Return the [x, y] coordinate for the center point of the cell that contains the specified text.  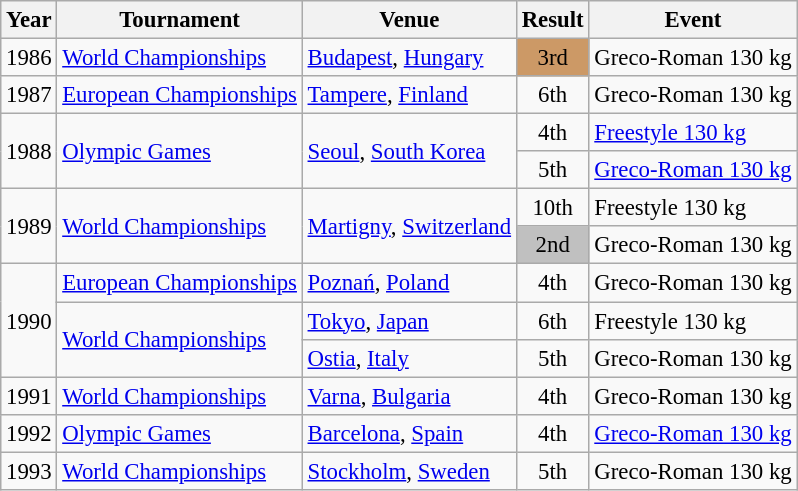
Budapest, Hungary [409, 58]
Tampere, Finland [409, 95]
1993 [29, 471]
2nd [552, 245]
1989 [29, 226]
3rd [552, 58]
Varna, Bulgaria [409, 396]
1988 [29, 152]
Tournament [180, 20]
Seoul, South Korea [409, 152]
10th [552, 208]
1987 [29, 95]
1990 [29, 320]
Venue [409, 20]
Result [552, 20]
Ostia, Italy [409, 358]
Year [29, 20]
1986 [29, 58]
Barcelona, Spain [409, 433]
Tokyo, Japan [409, 321]
Martigny, Switzerland [409, 226]
1991 [29, 396]
Poznań, Poland [409, 283]
Event [693, 20]
Stockholm, Sweden [409, 471]
1992 [29, 433]
